Identify which cell holds the provided text, then report its [x, y] central coordinate. 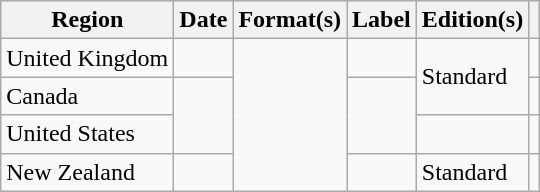
Edition(s) [472, 20]
United States [88, 134]
United Kingdom [88, 58]
New Zealand [88, 172]
Format(s) [290, 20]
Label [382, 20]
Canada [88, 96]
Date [204, 20]
Region [88, 20]
